Identify which cell holds the provided text, then report its [X, Y] central coordinate. 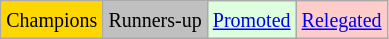
Relegated [342, 20]
Runners-up [155, 20]
Champions [52, 20]
Promoted [252, 20]
